Search for the cell housing the specified text and yield its (x, y) center coordinate. 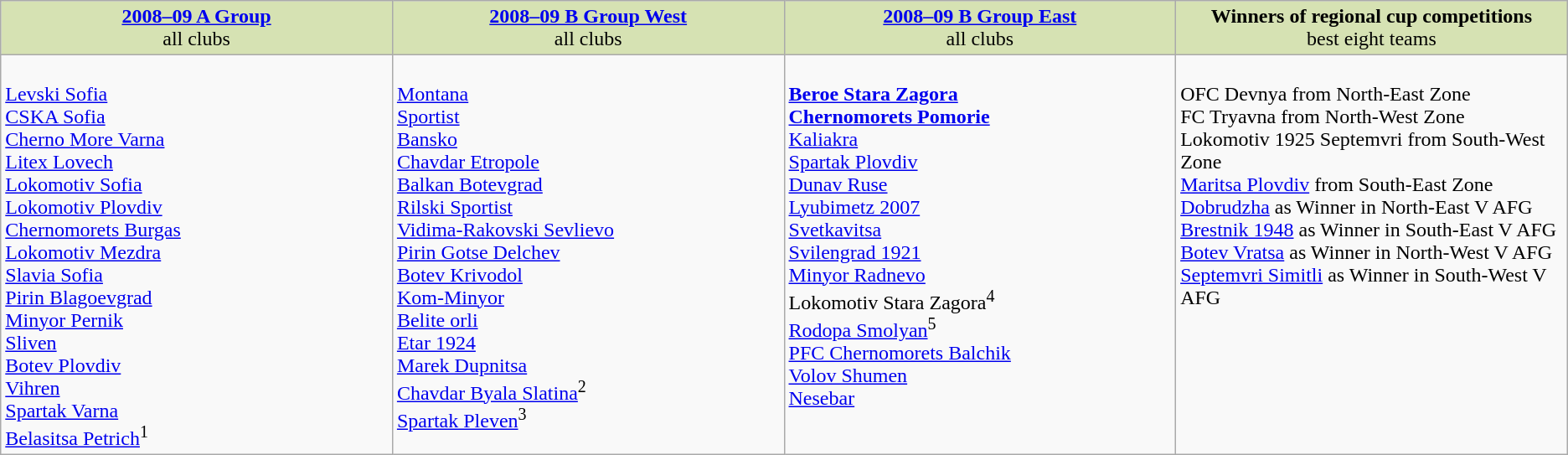
2008–09 B Group Eastall clubs (980, 28)
Winners of regional cup competitionsbest eight teams (1372, 28)
2008–09 B Group Westall clubs (588, 28)
2008–09 A Groupall clubs (197, 28)
